Extract the (x, y) coordinate from the center of the cell holding the provided text.  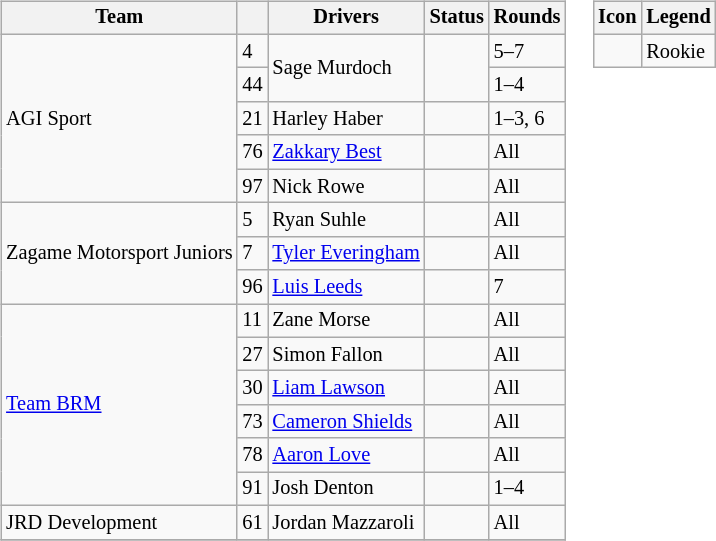
27 (252, 354)
11 (252, 321)
Rookie (678, 51)
Nick Rowe (346, 186)
97 (252, 186)
Team (119, 18)
Legend (678, 18)
4 (252, 51)
30 (252, 388)
73 (252, 422)
Status (457, 18)
Cameron Shields (346, 422)
Drivers (346, 18)
91 (252, 489)
61 (252, 522)
JRD Development (119, 522)
78 (252, 455)
Team BRM (119, 405)
5 (252, 220)
76 (252, 152)
Aaron Love (346, 455)
Simon Fallon (346, 354)
Zane Morse (346, 321)
AGI Sport (119, 118)
Tyler Everingham (346, 253)
Luis Leeds (346, 287)
Ryan Suhle (346, 220)
Harley Haber (346, 119)
Josh Denton (346, 489)
Jordan Mazzaroli (346, 522)
Sage Murdoch (346, 68)
Liam Lawson (346, 388)
44 (252, 85)
Icon (617, 18)
5–7 (528, 51)
1–3, 6 (528, 119)
96 (252, 287)
Rounds (528, 18)
Zakkary Best (346, 152)
Zagame Motorsport Juniors (119, 254)
21 (252, 119)
